Capture the cell that displays the provided text and extract its (x, y) central coordinate. 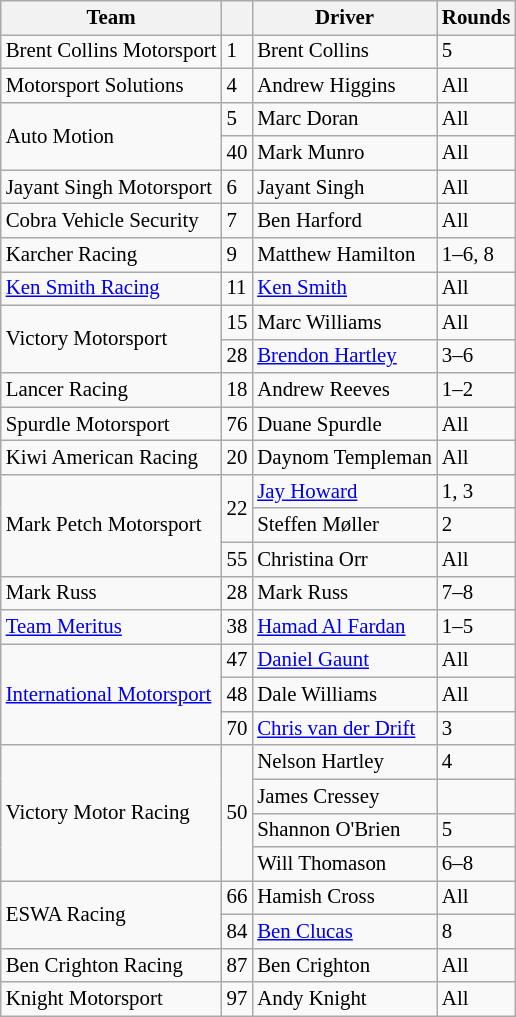
Lancer Racing (112, 390)
2 (476, 525)
Mark Munro (344, 153)
Jayant Singh Motorsport (112, 187)
Will Thomason (344, 864)
Daniel Gaunt (344, 661)
3 (476, 728)
18 (238, 390)
Marc Doran (344, 119)
1 (238, 51)
Team (112, 18)
1, 3 (476, 491)
6–8 (476, 864)
1–2 (476, 390)
9 (238, 255)
Ben Harford (344, 221)
Mark Petch Motorsport (112, 525)
Kiwi American Racing (112, 458)
6 (238, 187)
Brent Collins (344, 51)
Andy Knight (344, 999)
Daynom Templeman (344, 458)
Hamad Al Fardan (344, 627)
1–5 (476, 627)
Brent Collins Motorsport (112, 51)
Matthew Hamilton (344, 255)
87 (238, 965)
Dale Williams (344, 695)
Knight Motorsport (112, 999)
7 (238, 221)
Driver (344, 18)
Nelson Hartley (344, 762)
84 (238, 931)
40 (238, 153)
Marc Williams (344, 322)
Victory Motor Racing (112, 812)
47 (238, 661)
Shannon O'Brien (344, 830)
7–8 (476, 593)
Jay Howard (344, 491)
55 (238, 559)
76 (238, 424)
Chris van der Drift (344, 728)
Andrew Reeves (344, 390)
38 (238, 627)
Steffen Møller (344, 525)
20 (238, 458)
Cobra Vehicle Security (112, 221)
James Cressey (344, 796)
15 (238, 322)
8 (476, 931)
70 (238, 728)
Team Meritus (112, 627)
Duane Spurdle (344, 424)
3–6 (476, 356)
Auto Motion (112, 136)
Brendon Hartley (344, 356)
11 (238, 288)
Victory Motorsport (112, 339)
Spurdle Motorsport (112, 424)
Christina Orr (344, 559)
22 (238, 508)
Ben Clucas (344, 931)
Hamish Cross (344, 898)
97 (238, 999)
Ben Crighton (344, 965)
Rounds (476, 18)
Motorsport Solutions (112, 85)
Ken Smith Racing (112, 288)
48 (238, 695)
Jayant Singh (344, 187)
Ben Crighton Racing (112, 965)
Karcher Racing (112, 255)
50 (238, 812)
ESWA Racing (112, 915)
1–6, 8 (476, 255)
International Motorsport (112, 695)
Ken Smith (344, 288)
66 (238, 898)
Andrew Higgins (344, 85)
